Detect which cell encompasses the target text, then output its (X, Y) center coordinate. 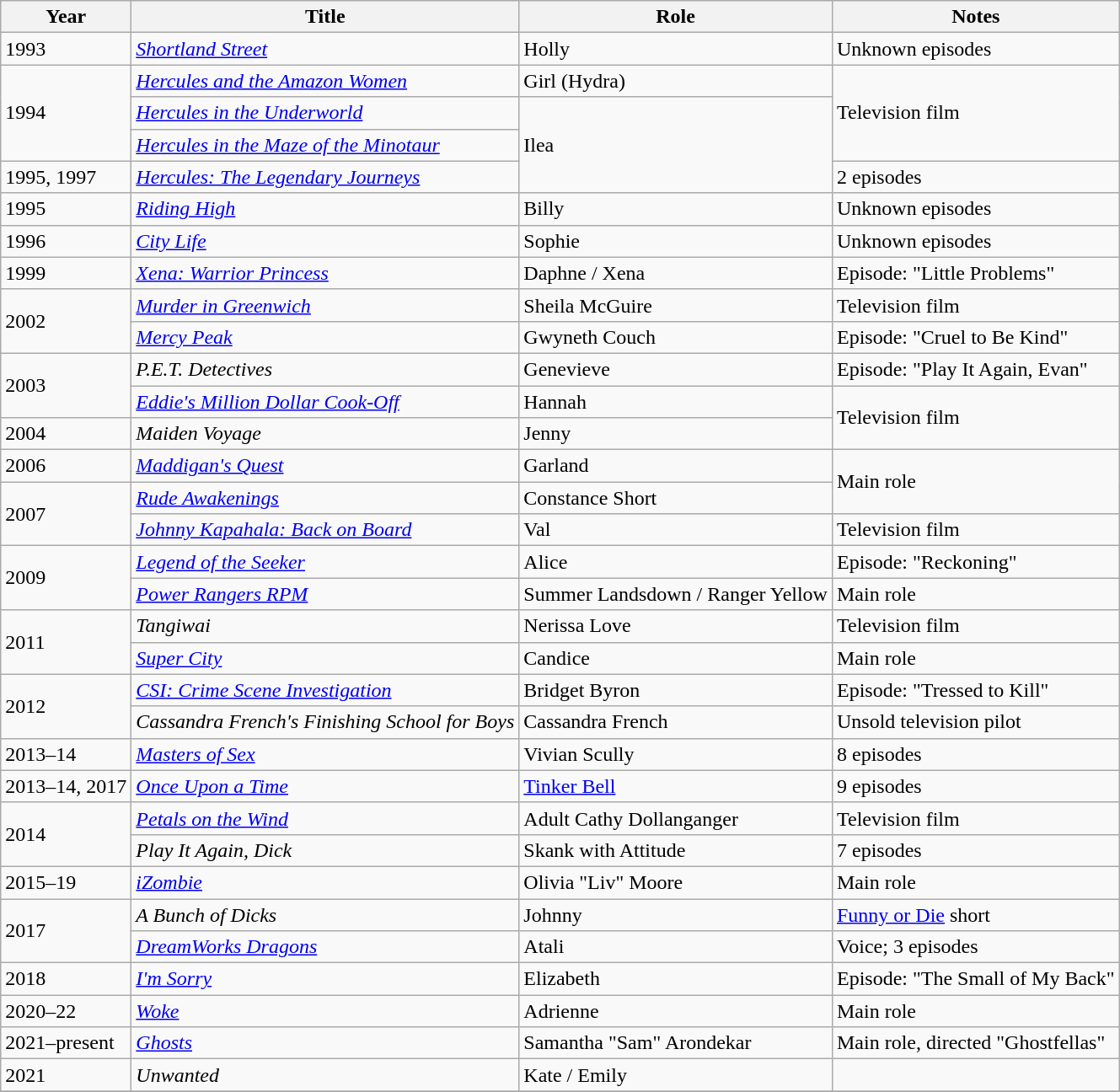
2014 (66, 834)
Rude Awakenings (325, 498)
1999 (66, 273)
2020–22 (66, 1011)
Notes (976, 17)
Riding High (325, 209)
Cassandra French (676, 722)
1993 (66, 49)
Hannah (676, 402)
Episode: "Reckoning" (976, 562)
Skank with Attitude (676, 850)
Hercules in the Underworld (325, 113)
Eddie's Million Dollar Cook-Off (325, 402)
Jenny (676, 434)
2021–present (66, 1043)
Episode: "Play It Again, Evan" (976, 369)
Funny or Die short (976, 914)
2013–14, 2017 (66, 786)
Johnny Kapahala: Back on Board (325, 530)
City Life (325, 241)
Murder in Greenwich (325, 305)
8 episodes (976, 754)
Genevieve (676, 369)
CSI: Crime Scene Investigation (325, 690)
Mercy Peak (325, 337)
7 episodes (976, 850)
2011 (66, 642)
1996 (66, 241)
Daphne / Xena (676, 273)
Tinker Bell (676, 786)
Alice (676, 562)
Voice; 3 episodes (976, 947)
Summer Landsdown / Ranger Yellow (676, 594)
Power Rangers RPM (325, 594)
A Bunch of Dicks (325, 914)
Garland (676, 466)
1995 (66, 209)
2003 (66, 385)
Petals on the Wind (325, 818)
Samantha "Sam" Arondekar (676, 1043)
Hercules in the Maze of the Minotaur (325, 145)
2013–14 (66, 754)
Ghosts (325, 1043)
Holly (676, 49)
2007 (66, 514)
P.E.T. Detectives (325, 369)
Adult Cathy Dollanganger (676, 818)
Ilea (676, 145)
Year (66, 17)
Hercules and the Amazon Women (325, 81)
Constance Short (676, 498)
Masters of Sex (325, 754)
2004 (66, 434)
Woke (325, 1011)
Adrienne (676, 1011)
Episode: "The Small of My Back" (976, 979)
1995, 1997 (66, 177)
Sophie (676, 241)
2021 (66, 1075)
1994 (66, 113)
Bridget Byron (676, 690)
9 episodes (976, 786)
Nerissa Love (676, 626)
2 episodes (976, 177)
Unwanted (325, 1075)
Maiden Voyage (325, 434)
Role (676, 17)
Episode: "Tressed to Kill" (976, 690)
Once Upon a Time (325, 786)
Johnny (676, 914)
Val (676, 530)
Unsold television pilot (976, 722)
Main role, directed "Ghostfellas" (976, 1043)
Play It Again, Dick (325, 850)
2012 (66, 706)
2009 (66, 578)
Super City (325, 658)
2015–19 (66, 882)
Tangiwai (325, 626)
Episode: "Little Problems" (976, 273)
Xena: Warrior Princess (325, 273)
Cassandra French's Finishing School for Boys (325, 722)
Billy (676, 209)
I'm Sorry (325, 979)
Vivian Scully (676, 754)
Elizabeth (676, 979)
Hercules: The Legendary Journeys (325, 177)
Atali (676, 947)
DreamWorks Dragons (325, 947)
2017 (66, 930)
2006 (66, 466)
Sheila McGuire (676, 305)
Legend of the Seeker (325, 562)
Girl (Hydra) (676, 81)
Episode: "Cruel to Be Kind" (976, 337)
Kate / Emily (676, 1075)
Shortland Street (325, 49)
Title (325, 17)
Olivia "Liv" Moore (676, 882)
iZombie (325, 882)
Candice (676, 658)
Maddigan's Quest (325, 466)
2002 (66, 321)
2018 (66, 979)
Gwyneth Couch (676, 337)
